Scan for the cell matching the given text and deliver its (X, Y) coordinate at center. 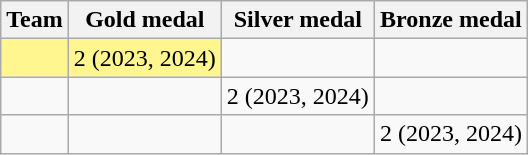
Silver medal (298, 20)
Bronze medal (450, 20)
Team (35, 20)
Gold medal (144, 20)
